Determine the (X, Y) coordinate at the center of the cell enclosing the given text.  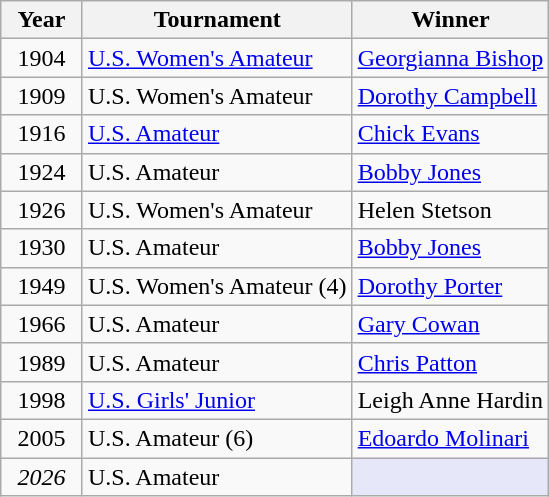
1949 (42, 286)
Helen Stetson (450, 210)
2026 (42, 477)
1916 (42, 134)
1924 (42, 172)
1989 (42, 362)
Gary Cowan (450, 324)
1909 (42, 96)
U.S. Women's Amateur (4) (217, 286)
Edoardo Molinari (450, 438)
1930 (42, 248)
Year (42, 20)
Tournament (217, 20)
1966 (42, 324)
1998 (42, 400)
Dorothy Campbell (450, 96)
Dorothy Porter (450, 286)
1904 (42, 58)
U.S. Girls' Junior (217, 400)
Winner (450, 20)
Georgianna Bishop (450, 58)
Chick Evans (450, 134)
2005 (42, 438)
Chris Patton (450, 362)
U.S. Amateur (6) (217, 438)
Leigh Anne Hardin (450, 400)
1926 (42, 210)
